Search for the cell housing the specified text and yield its [X, Y] center coordinate. 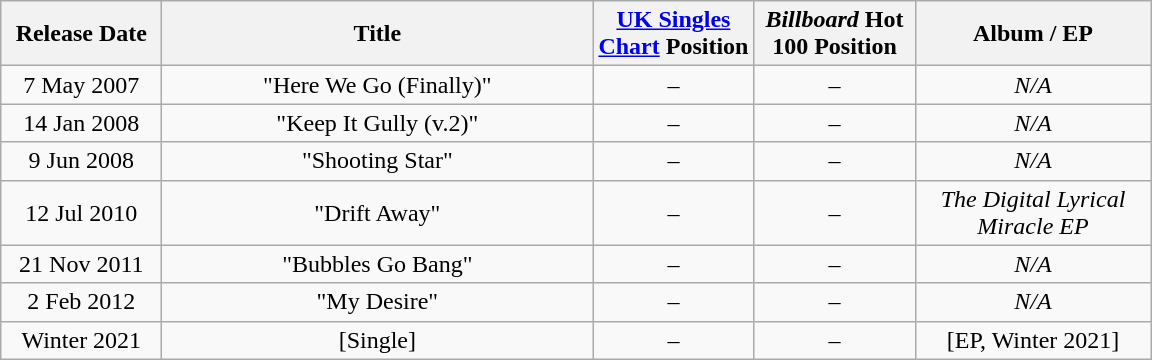
Billboard Hot 100 Position [834, 34]
"Bubbles Go Bang" [378, 264]
"My Desire" [378, 302]
[Single] [378, 340]
2 Feb 2012 [82, 302]
"Keep It Gully (v.2)" [378, 123]
"Shooting Star" [378, 161]
21 Nov 2011 [82, 264]
12 Jul 2010 [82, 212]
Release Date [82, 34]
14 Jan 2008 [82, 123]
Title [378, 34]
Album / EP [1033, 34]
UK Singles Chart Position [674, 34]
"Drift Away" [378, 212]
"Here We Go (Finally)" [378, 85]
The Digital Lyrical Miracle EP [1033, 212]
Winter 2021 [82, 340]
[EP, Winter 2021] [1033, 340]
7 May 2007 [82, 85]
9 Jun 2008 [82, 161]
